Return the (X, Y) coordinate for the center point of the cell that contains the specified text.  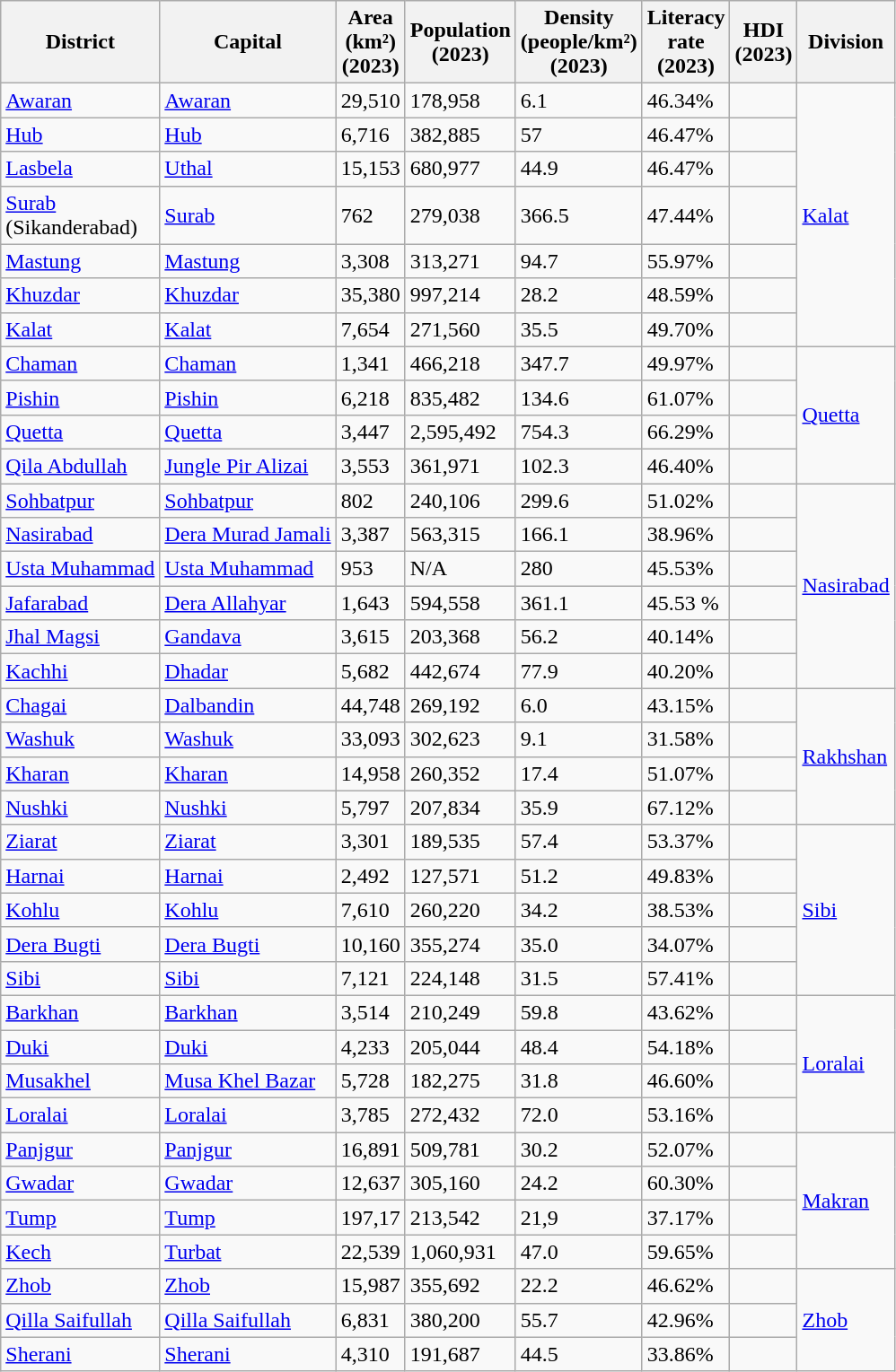
22.2 (578, 1286)
197,17 (370, 1218)
46.40% (686, 466)
224,148 (460, 978)
Surab (248, 215)
94.7 (578, 261)
279,038 (460, 215)
Kachhi (81, 671)
Kech (81, 1252)
260,220 (460, 910)
7,121 (370, 978)
49.83% (686, 876)
24.2 (578, 1184)
Musakhel (81, 1081)
466,218 (460, 363)
361,971 (460, 466)
5,682 (370, 671)
4,233 (370, 1047)
762 (370, 215)
3,447 (370, 432)
44,748 (370, 705)
N/A (460, 569)
Lasbela (81, 169)
953 (370, 569)
205,044 (460, 1047)
2,492 (370, 876)
46.62% (686, 1286)
40.14% (686, 637)
380,200 (460, 1320)
38.53% (686, 910)
355,274 (460, 944)
37.17% (686, 1218)
Dera Allahyar (248, 603)
45.53 % (686, 603)
35.0 (578, 944)
754.3 (578, 432)
49.97% (686, 363)
56.2 (578, 637)
38.96% (686, 535)
189,535 (460, 842)
Capital (248, 42)
3,553 (370, 466)
366.5 (578, 215)
269,192 (460, 705)
802 (370, 500)
48.4 (578, 1047)
Division (846, 42)
Rakhshan (846, 756)
66.29% (686, 432)
272,432 (460, 1115)
Jafarabad (81, 603)
28.2 (578, 295)
680,977 (460, 169)
5,728 (370, 1081)
46.60% (686, 1081)
3,785 (370, 1115)
31.58% (686, 739)
10,160 (370, 944)
210,249 (460, 1012)
35,380 (370, 295)
Makran (846, 1201)
47.44% (686, 215)
51.02% (686, 500)
Jhal Magsi (81, 637)
57 (578, 135)
347.7 (578, 363)
46.34% (686, 100)
1,060,931 (460, 1252)
47.0 (578, 1252)
127,571 (460, 876)
44.5 (578, 1354)
72.0 (578, 1115)
HDI(2023) (763, 42)
29,510 (370, 100)
Qila Abdullah (81, 466)
54.18% (686, 1047)
42.96% (686, 1320)
33.86% (686, 1354)
60.30% (686, 1184)
44.9 (578, 169)
361.1 (578, 603)
15,987 (370, 1286)
53.37% (686, 842)
43.62% (686, 1012)
Area(km²)(2023) (370, 42)
7,610 (370, 910)
15,153 (370, 169)
53.16% (686, 1115)
563,315 (460, 535)
3,387 (370, 535)
2,595,492 (460, 432)
59.8 (578, 1012)
31.8 (578, 1081)
305,160 (460, 1184)
Dhadar (248, 671)
Population(2023) (460, 42)
Literacyrate(2023) (686, 42)
17.4 (578, 773)
213,542 (460, 1218)
67.12% (686, 808)
240,106 (460, 500)
48.59% (686, 295)
3,514 (370, 1012)
182,275 (460, 1081)
6.1 (578, 100)
51.07% (686, 773)
55.7 (578, 1320)
191,687 (460, 1354)
3,615 (370, 637)
9.1 (578, 739)
355,692 (460, 1286)
Dalbandin (248, 705)
51.2 (578, 876)
203,368 (460, 637)
302,623 (460, 739)
166.1 (578, 535)
Jungle Pir Alizai (248, 466)
57.4 (578, 842)
34.2 (578, 910)
Uthal (248, 169)
District (81, 42)
Dera Murad Jamali (248, 535)
49.70% (686, 329)
Turbat (248, 1252)
102.3 (578, 466)
Chagai (81, 705)
382,885 (460, 135)
6,716 (370, 135)
207,834 (460, 808)
22,539 (370, 1252)
55.97% (686, 261)
280 (578, 569)
7,654 (370, 329)
6,218 (370, 398)
Density(people/km²)(2023) (578, 42)
6,831 (370, 1320)
43.15% (686, 705)
77.9 (578, 671)
52.07% (686, 1149)
442,674 (460, 671)
3,301 (370, 842)
134.6 (578, 398)
34.07% (686, 944)
Musa Khel Bazar (248, 1081)
3,308 (370, 261)
178,958 (460, 100)
260,352 (460, 773)
997,214 (460, 295)
35.9 (578, 808)
594,558 (460, 603)
14,958 (370, 773)
33,093 (370, 739)
31.5 (578, 978)
299.6 (578, 500)
21,9 (578, 1218)
35.5 (578, 329)
271,560 (460, 329)
61.07% (686, 398)
1,643 (370, 603)
Gandava (248, 637)
16,891 (370, 1149)
40.20% (686, 671)
1,341 (370, 363)
5,797 (370, 808)
6.0 (578, 705)
313,271 (460, 261)
4,310 (370, 1354)
57.41% (686, 978)
30.2 (578, 1149)
Surab(Sikanderabad) (81, 215)
835,482 (460, 398)
45.53% (686, 569)
59.65% (686, 1252)
12,637 (370, 1184)
509,781 (460, 1149)
